Return [X, Y] of the center of cell containing provided text 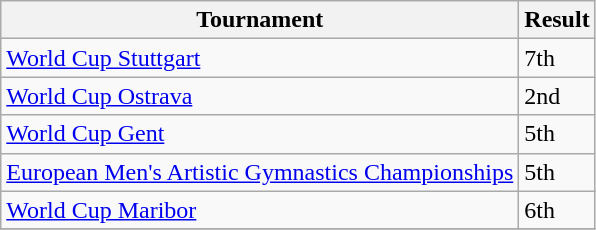
6th [557, 210]
World Cup Maribor [260, 210]
Tournament [260, 20]
World Cup Gent [260, 134]
2nd [557, 96]
Result [557, 20]
World Cup Ostrava [260, 96]
World Cup Stuttgart [260, 58]
7th [557, 58]
European Men's Artistic Gymnastics Championships [260, 172]
